Detect which cell encompasses the target text, then output its [x, y] center coordinate. 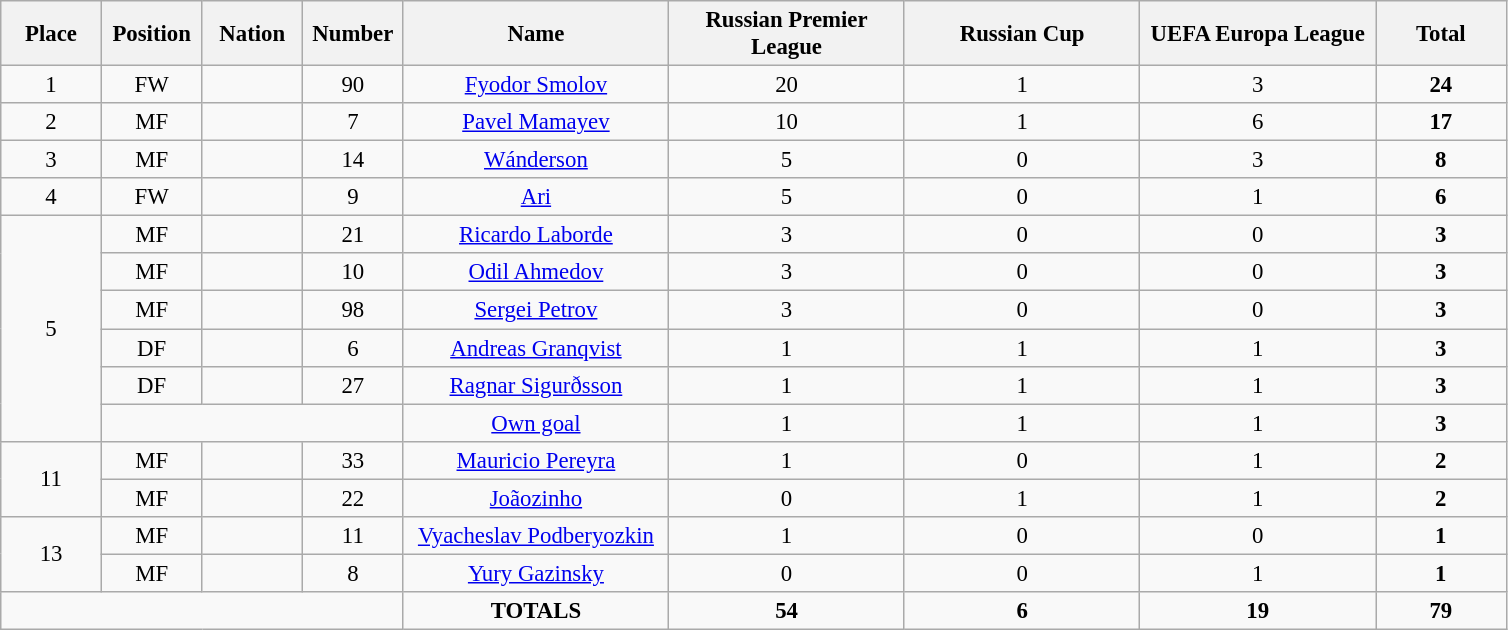
14 [354, 160]
54 [787, 611]
98 [354, 310]
Vyacheslav Podberyozkin [536, 536]
Pavel Mamayev [536, 122]
Name [536, 34]
Russian Cup [1022, 34]
Wánderson [536, 160]
Nation [252, 34]
90 [354, 85]
9 [354, 197]
17 [1442, 122]
Fyodor Smolov [536, 85]
Position [152, 34]
20 [787, 85]
22 [354, 498]
Own goal [536, 423]
Place [52, 34]
TOTALS [536, 611]
7 [354, 122]
Total [1442, 34]
Andreas Granqvist [536, 348]
Sergei Petrov [536, 310]
Number [354, 34]
4 [52, 197]
24 [1442, 85]
Ari [536, 197]
21 [354, 235]
Joãozinho [536, 498]
13 [52, 554]
19 [1258, 611]
27 [354, 385]
Odil Ahmedov [536, 273]
Ragnar Sigurðsson [536, 385]
Ricardo Laborde [536, 235]
UEFA Europa League [1258, 34]
Mauricio Pereyra [536, 460]
79 [1442, 611]
Russian Premier League [787, 34]
33 [354, 460]
Yury Gazinsky [536, 573]
